Output the (x, y) coordinate of the center of the cell containing the given text.  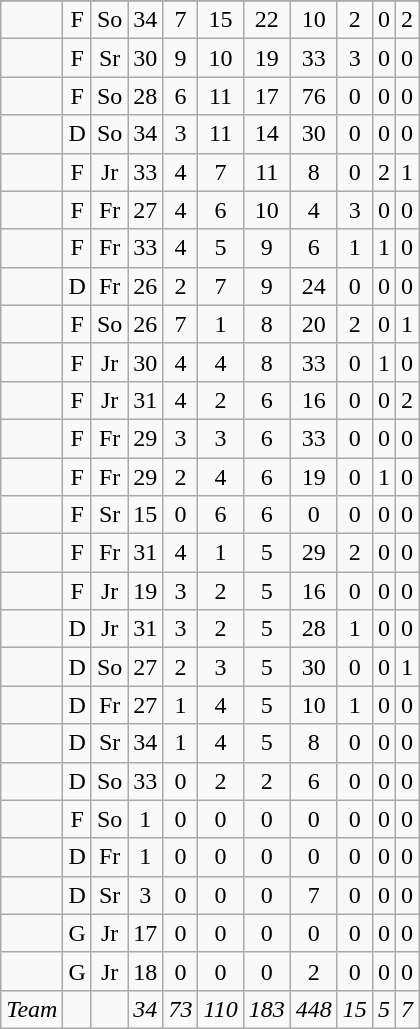
76 (314, 96)
14 (266, 134)
110 (220, 1009)
20 (314, 324)
Team (32, 1009)
22 (266, 20)
24 (314, 286)
73 (180, 1009)
448 (314, 1009)
183 (266, 1009)
18 (146, 971)
